Return [X, Y] of the center of cell containing provided text 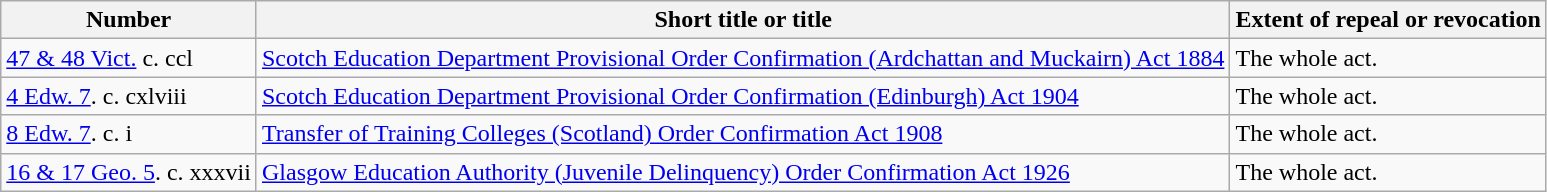
8 Edw. 7. c. i [129, 134]
Short title or title [742, 20]
Extent of repeal or revocation [1388, 20]
47 & 48 Vict. c. ccl [129, 58]
4 Edw. 7. c. cxlviii [129, 96]
16 & 17 Geo. 5. c. xxxvii [129, 172]
Number [129, 20]
Scotch Education Department Provisional Order Confirmation (Edinburgh) Act 1904 [742, 96]
Transfer of Training Colleges (Scotland) Order Confirmation Act 1908 [742, 134]
Scotch Education Department Provisional Order Confirmation (Ardchattan and Muckairn) Act 1884 [742, 58]
Glasgow Education Authority (Juvenile Delinquency) Order Confirmation Act 1926 [742, 172]
